Return the [x, y] coordinate for the center point of the cell that contains the specified text.  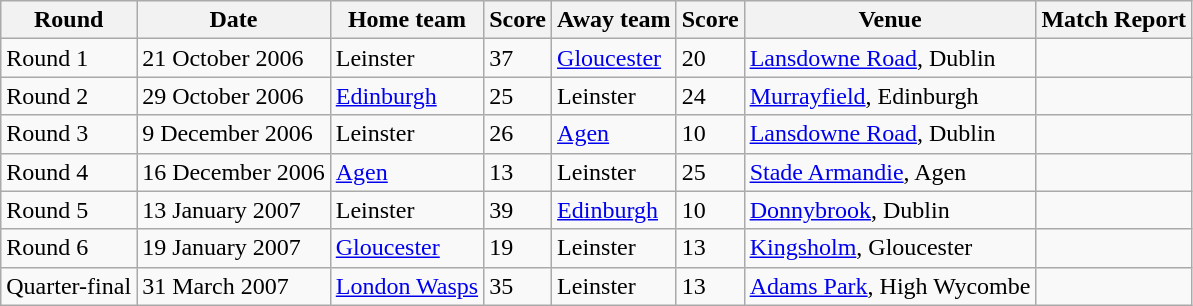
26 [518, 134]
London Wasps [406, 286]
Quarter-final [69, 286]
Venue [890, 20]
Donnybrook, Dublin [890, 210]
37 [518, 58]
21 October 2006 [234, 58]
19 [518, 248]
Round 1 [69, 58]
35 [518, 286]
19 January 2007 [234, 248]
20 [710, 58]
Home team [406, 20]
Round 3 [69, 134]
13 January 2007 [234, 210]
Kingsholm, Gloucester [890, 248]
Adams Park, High Wycombe [890, 286]
Murrayfield, Edinburgh [890, 96]
39 [518, 210]
24 [710, 96]
Round 5 [69, 210]
Round 2 [69, 96]
16 December 2006 [234, 172]
29 October 2006 [234, 96]
Stade Armandie, Agen [890, 172]
Round [69, 20]
Away team [614, 20]
Round 4 [69, 172]
Date [234, 20]
31 March 2007 [234, 286]
Round 6 [69, 248]
9 December 2006 [234, 134]
Match Report [1114, 20]
